Provide the [x, y] coordinate of the cell's center where the given text is located.  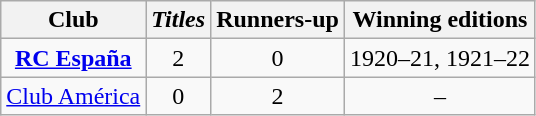
Titles [178, 20]
Club América [74, 96]
RC España [74, 58]
Runners-up [278, 20]
Winning editions [440, 20]
Club [74, 20]
– [440, 96]
1920–21, 1921–22 [440, 58]
